Return [x, y] of the center of cell containing provided text 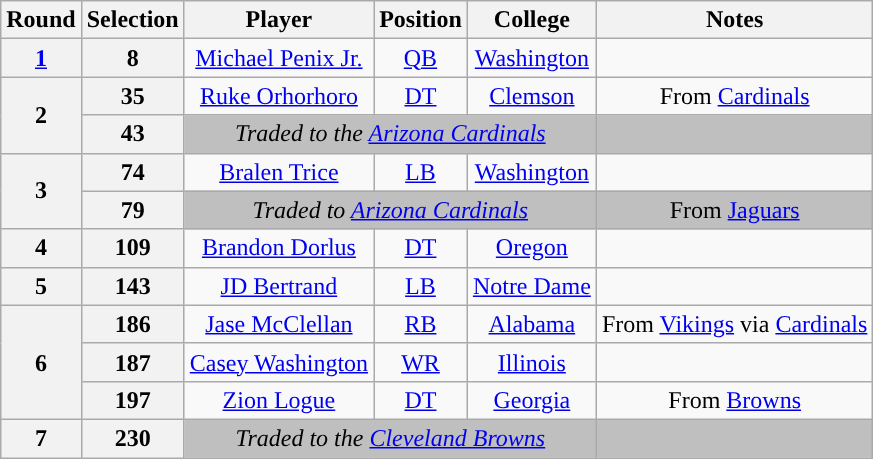
Position [421, 20]
143 [132, 286]
Notes [734, 20]
Round [41, 20]
Illinois [532, 362]
Clemson [532, 96]
Bralen Trice [278, 172]
3 [41, 191]
109 [132, 248]
Brandon Dorlus [278, 248]
74 [132, 172]
35 [132, 96]
43 [132, 134]
From Cardinals [734, 96]
1 [41, 58]
RB [421, 324]
8 [132, 58]
Alabama [532, 324]
Oregon [532, 248]
Selection [132, 20]
Notre Dame [532, 286]
From Vikings via Cardinals [734, 324]
College [532, 20]
Michael Penix Jr. [278, 58]
187 [132, 362]
QB [421, 58]
5 [41, 286]
Georgia [532, 400]
79 [132, 210]
7 [41, 438]
Traded to the Cleveland Browns [390, 438]
186 [132, 324]
From Jaguars [734, 210]
Jase McClellan [278, 324]
4 [41, 248]
230 [132, 438]
Traded to the Arizona Cardinals [390, 134]
WR [421, 362]
JD Bertrand [278, 286]
Zion Logue [278, 400]
Player [278, 20]
6 [41, 362]
Traded to Arizona Cardinals [390, 210]
197 [132, 400]
From Browns [734, 400]
Casey Washington [278, 362]
Ruke Orhorhoro [278, 96]
2 [41, 115]
